Extract the (x, y) coordinate from the center of the cell holding the provided text.  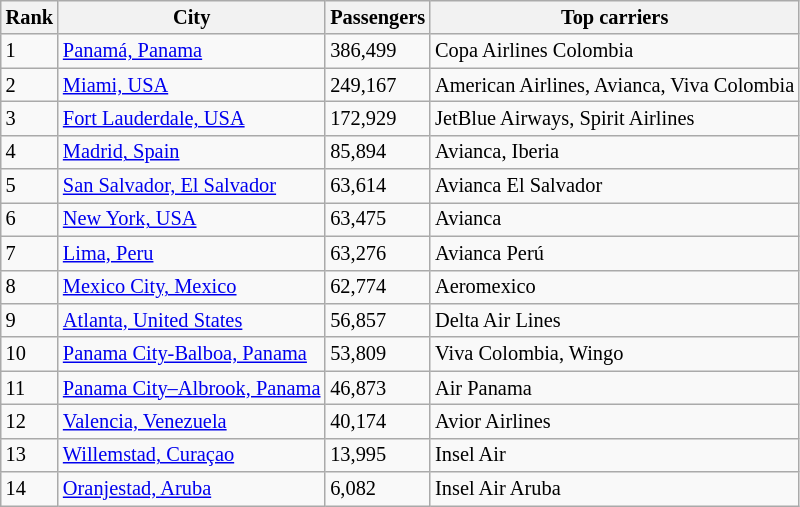
Insel Air Aruba (614, 489)
40,174 (378, 421)
Air Panama (614, 388)
Avianca El Salvador (614, 186)
172,929 (378, 118)
Avianca Perú (614, 253)
Insel Air (614, 455)
63,475 (378, 219)
63,614 (378, 186)
Avianca, Iberia (614, 152)
New York, USA (192, 219)
Panamá, Panama (192, 51)
Aeromexico (614, 287)
Valencia, Venezuela (192, 421)
3 (30, 118)
53,809 (378, 354)
Willemstad, Curaçao (192, 455)
6,082 (378, 489)
9 (30, 320)
13 (30, 455)
11 (30, 388)
14 (30, 489)
62,774 (378, 287)
Lima, Peru (192, 253)
1 (30, 51)
Panama City-Balboa, Panama (192, 354)
San Salvador, El Salvador (192, 186)
10 (30, 354)
Avianca (614, 219)
13,995 (378, 455)
Rank (30, 17)
7 (30, 253)
Oranjestad, Aruba (192, 489)
Viva Colombia, Wingo (614, 354)
8 (30, 287)
5 (30, 186)
Fort Lauderdale, USA (192, 118)
56,857 (378, 320)
12 (30, 421)
4 (30, 152)
386,499 (378, 51)
JetBlue Airways, Spirit Airlines (614, 118)
85,894 (378, 152)
Miami, USA (192, 85)
Panama City–Albrook, Panama (192, 388)
Passengers (378, 17)
City (192, 17)
46,873 (378, 388)
6 (30, 219)
Copa Airlines Colombia (614, 51)
Atlanta, United States (192, 320)
2 (30, 85)
Delta Air Lines (614, 320)
American Airlines, Avianca, Viva Colombia (614, 85)
Madrid, Spain (192, 152)
249,167 (378, 85)
63,276 (378, 253)
Mexico City, Mexico (192, 287)
Avior Airlines (614, 421)
Top carriers (614, 17)
